Identify which cell holds the provided text, then report its [x, y] central coordinate. 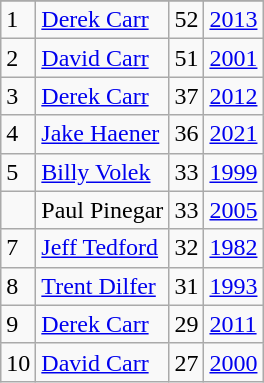
4 [18, 134]
2001 [234, 58]
Jeff Tedford [102, 248]
51 [186, 58]
2000 [234, 362]
2005 [234, 210]
27 [186, 362]
2013 [234, 20]
1982 [234, 248]
1993 [234, 286]
1999 [234, 172]
Paul Pinegar [102, 210]
2011 [234, 324]
8 [18, 286]
Billy Volek [102, 172]
Trent Dilfer [102, 286]
Jake Haener [102, 134]
2021 [234, 134]
37 [186, 96]
1 [18, 20]
32 [186, 248]
31 [186, 286]
2012 [234, 96]
9 [18, 324]
7 [18, 248]
52 [186, 20]
36 [186, 134]
5 [18, 172]
3 [18, 96]
10 [18, 362]
2 [18, 58]
29 [186, 324]
